Provide the (X, Y) coordinate of the cell's center where the given text is located.  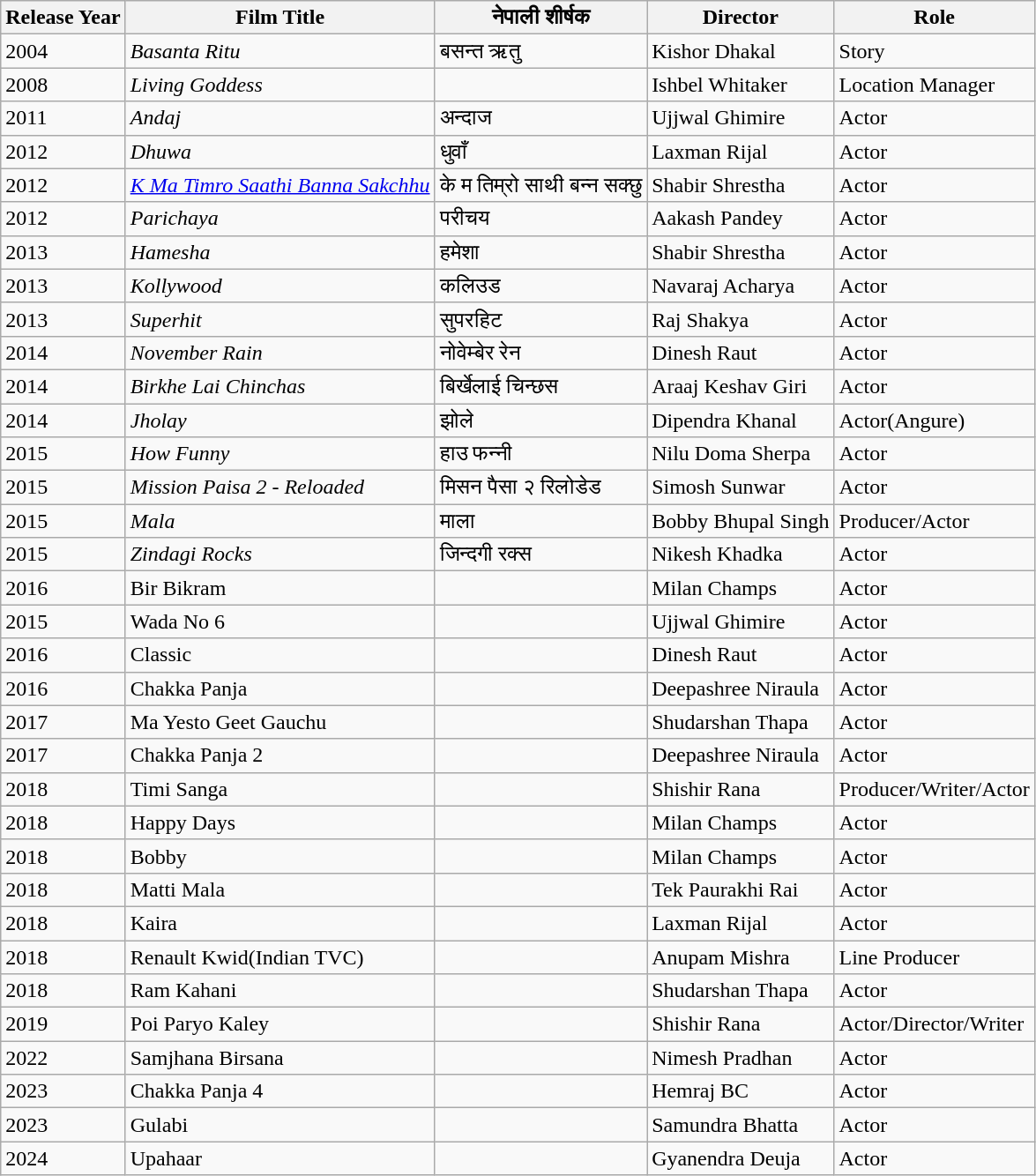
Happy Days (280, 822)
2024 (63, 1158)
हाउ फन्नी (541, 454)
Ram Kahani (280, 991)
धुवाँ (541, 152)
Kaira (280, 923)
Superhit (280, 319)
Navaraj Acharya (741, 286)
Chakka Panja 4 (280, 1091)
Hamesha (280, 252)
Matti Mala (280, 889)
November Rain (280, 353)
झोले (541, 421)
Timi Sanga (280, 789)
माला (541, 521)
Wada No 6 (280, 621)
Ishbel Whitaker (741, 85)
How Funny (280, 454)
Araaj Keshav Giri (741, 386)
Kishor Dhakal (741, 51)
2008 (63, 85)
Chakka Panja 2 (280, 755)
Anupam Mishra (741, 956)
Living Goddess (280, 85)
Jholay (280, 421)
K Ma Timro Saathi Banna Sakchhu (280, 185)
Upahaar (280, 1158)
Gulabi (280, 1125)
Ma Yesto Geet Gauchu (280, 722)
Samundra Bhatta (741, 1125)
Basanta Ritu (280, 51)
Director (741, 18)
2022 (63, 1058)
Bobby (280, 856)
Producer/Writer/Actor (935, 789)
Story (935, 51)
Zindagi Rocks (280, 555)
Actor(Angure) (935, 421)
Dipendra Khanal (741, 421)
Simosh Sunwar (741, 488)
Tek Paurakhi Rai (741, 889)
जिन्दगी रक्स (541, 555)
2019 (63, 1024)
Renault Kwid(Indian TVC) (280, 956)
अन्दाज (541, 118)
2004 (63, 51)
हमेशा (541, 252)
के म तिम्रो साथी बन्न सक्छु (541, 185)
मिसन पैसा २ रिलोडेड (541, 488)
Nikesh Khadka (741, 555)
नोवेम्बेर रेन (541, 353)
Line Producer (935, 956)
Mala (280, 521)
Poi Paryo Kaley (280, 1024)
Aakash Pandey (741, 219)
Nimesh Pradhan (741, 1058)
बिर्खेलाई चिन्छस (541, 386)
Kollywood (280, 286)
Actor/Director/Writer (935, 1024)
Chakka Panja (280, 688)
Release Year (63, 18)
सुपरहिट (541, 319)
Birkhe Lai Chinchas (280, 386)
कलिउड (541, 286)
Nilu Doma Sherpa (741, 454)
2011 (63, 118)
Classic (280, 655)
Parichaya (280, 219)
Producer/Actor (935, 521)
Location Manager (935, 85)
Raj Shakya (741, 319)
बसन्त ऋतु (541, 51)
Dhuwa (280, 152)
Bir Bikram (280, 588)
परीचय (541, 219)
Role (935, 18)
Hemraj BC (741, 1091)
नेपाली शीर्षक (541, 18)
Andaj (280, 118)
Bobby Bhupal Singh (741, 521)
Samjhana Birsana (280, 1058)
Film Title (280, 18)
Mission Paisa 2 - Reloaded (280, 488)
Gyanendra Deuja (741, 1158)
